Search for the cell housing the specified text and yield its [X, Y] center coordinate. 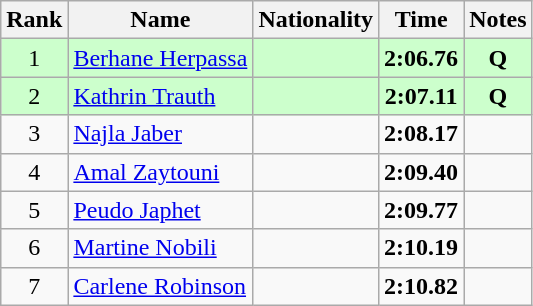
2:08.17 [422, 134]
Martine Nobili [160, 248]
2:07.11 [422, 96]
Kathrin Trauth [160, 96]
Najla Jaber [160, 134]
2:10.82 [422, 286]
Notes [498, 20]
Name [160, 20]
2 [34, 96]
2:09.40 [422, 172]
Berhane Herpassa [160, 58]
5 [34, 210]
Peudo Japhet [160, 210]
2:06.76 [422, 58]
3 [34, 134]
Nationality [316, 20]
2:09.77 [422, 210]
Amal Zaytouni [160, 172]
Time [422, 20]
Carlene Robinson [160, 286]
2:10.19 [422, 248]
4 [34, 172]
6 [34, 248]
1 [34, 58]
7 [34, 286]
Rank [34, 20]
